Determine the (X, Y) coordinate at the center of the cell enclosing the given text.  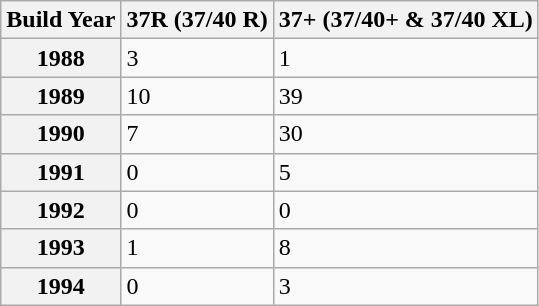
10 (197, 96)
8 (406, 248)
39 (406, 96)
37R (37/40 R) (197, 20)
Build Year (61, 20)
30 (406, 134)
1993 (61, 248)
1989 (61, 96)
1994 (61, 286)
5 (406, 172)
1992 (61, 210)
37+ (37/40+ & 37/40 XL) (406, 20)
7 (197, 134)
1990 (61, 134)
1988 (61, 58)
1991 (61, 172)
